Return the [x, y] coordinate for the center point of the cell that contains the specified text.  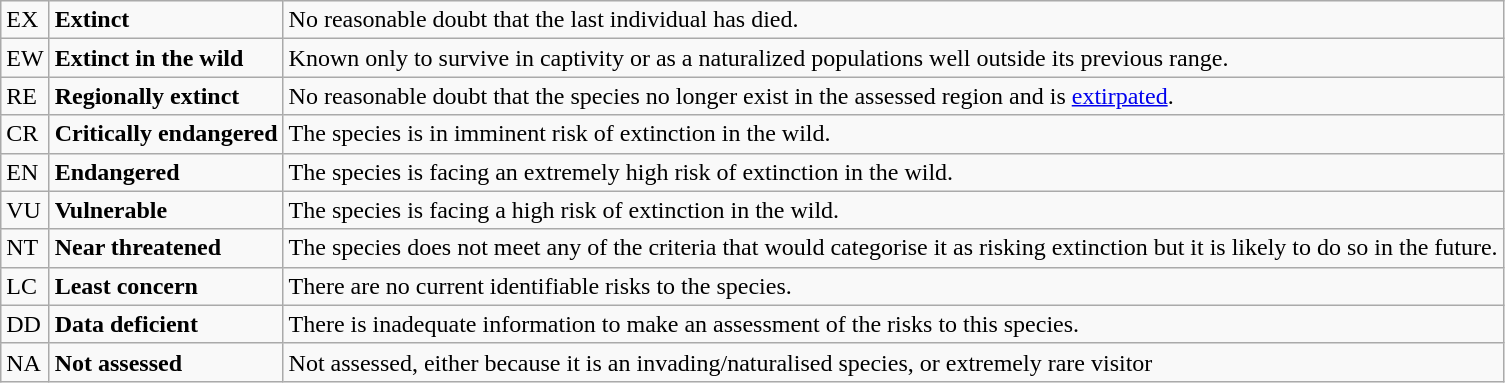
CR [25, 134]
Extinct [166, 20]
The species is facing an extremely high risk of extinction in the wild. [893, 172]
LC [25, 286]
The species is facing a high risk of extinction in the wild. [893, 210]
Endangered [166, 172]
DD [25, 324]
The species does not meet any of the criteria that would categorise it as risking extinction but it is likely to do so in the future. [893, 248]
NT [25, 248]
No reasonable doubt that the species no longer exist in the assessed region and is extirpated. [893, 96]
Data deficient [166, 324]
Known only to survive in captivity or as a naturalized populations well outside its previous range. [893, 58]
Least concern [166, 286]
Regionally extinct [166, 96]
VU [25, 210]
The species is in imminent risk of extinction in the wild. [893, 134]
Vulnerable [166, 210]
No reasonable doubt that the last individual has died. [893, 20]
NA [25, 362]
EX [25, 20]
Not assessed, either because it is an invading/naturalised species, or extremely rare visitor [893, 362]
EW [25, 58]
Critically endangered [166, 134]
EN [25, 172]
Extinct in the wild [166, 58]
RE [25, 96]
There is inadequate information to make an assessment of the risks to this species. [893, 324]
Not assessed [166, 362]
Near threatened [166, 248]
There are no current identifiable risks to the species. [893, 286]
